Capture the cell that displays the provided text and extract its [X, Y] central coordinate. 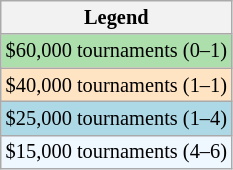
$40,000 tournaments (1–1) [116, 85]
$60,000 tournaments (0–1) [116, 51]
$15,000 tournaments (4–6) [116, 152]
Legend [116, 17]
$25,000 tournaments (1–4) [116, 118]
